Locate the cell with the specified text and output its (X, Y) center coordinate. 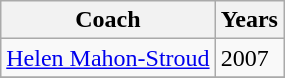
2007 (249, 58)
Years (249, 20)
Coach (108, 20)
Helen Mahon-Stroud (108, 58)
